Output the (X, Y) coordinate of the center of the cell containing the given text.  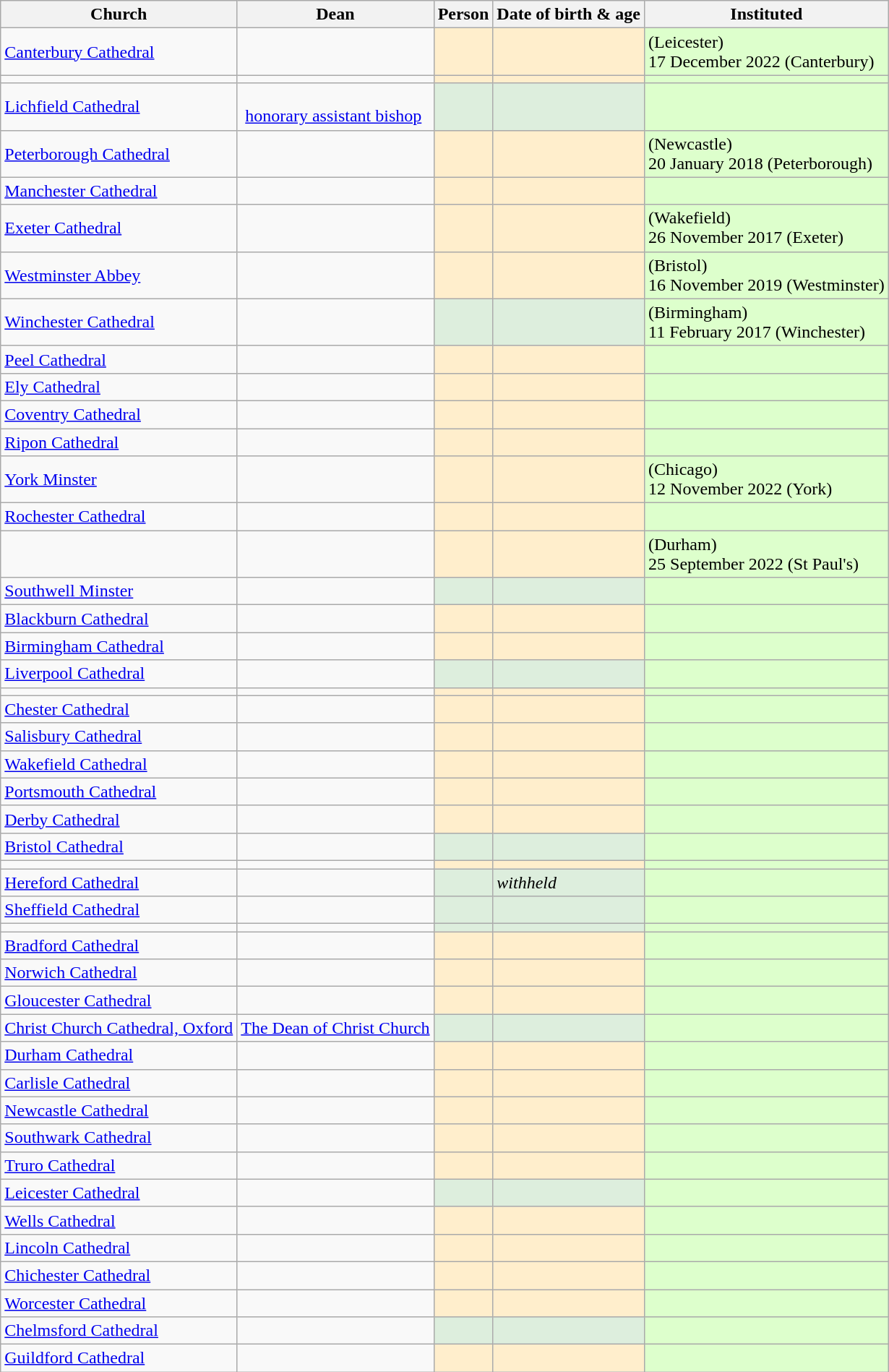
Derby Cathedral (119, 819)
Chelmsford Cathedral (119, 1331)
Blackburn Cathedral (119, 619)
(Durham)25 September 2022 (St Paul's) (767, 554)
Norwich Cathedral (119, 973)
(Wakefield)26 November 2017 (Exeter) (767, 228)
Gloucester Cathedral (119, 1000)
Instituted (767, 14)
Hereford Cathedral (119, 883)
Lichfield Cathedral (119, 107)
Chester Cathedral (119, 709)
(Newcastle)20 January 2018 (Peterborough) (767, 153)
Southwark Cathedral (119, 1138)
Salisbury Cathedral (119, 737)
Canterbury Cathedral (119, 52)
(Birmingham) 11 February 2017 (Winchester) (767, 322)
Leicester Cathedral (119, 1193)
honorary assistant bishop (335, 107)
Bradford Cathedral (119, 946)
Westminster Abbey (119, 275)
Wells Cathedral (119, 1220)
Durham Cathedral (119, 1055)
Worcester Cathedral (119, 1303)
Southwell Minster (119, 591)
Lincoln Cathedral (119, 1248)
Birmingham Cathedral (119, 646)
Person (463, 14)
Peel Cathedral (119, 359)
Dean (335, 14)
(Leicester)17 December 2022 (Canterbury) (767, 52)
Carlisle Cathedral (119, 1083)
Chichester Cathedral (119, 1275)
Church (119, 14)
(Bristol)16 November 2019 (Westminster) (767, 275)
Ely Cathedral (119, 387)
Exeter Cathedral (119, 228)
Liverpool Cathedral (119, 674)
Rochester Cathedral (119, 517)
Winchester Cathedral (119, 322)
Newcastle Cathedral (119, 1110)
withheld (569, 883)
York Minster (119, 480)
Guildford Cathedral (119, 1358)
Sheffield Cathedral (119, 910)
Ripon Cathedral (119, 442)
Portsmouth Cathedral (119, 792)
The Dean of Christ Church (335, 1028)
Bristol Cathedral (119, 846)
Coventry Cathedral (119, 414)
Peterborough Cathedral (119, 153)
(Chicago)12 November 2022 (York) (767, 480)
Christ Church Cathedral, Oxford (119, 1028)
Manchester Cathedral (119, 191)
Wakefield Cathedral (119, 764)
Truro Cathedral (119, 1165)
Date of birth & age (569, 14)
